Extract the (X, Y) coordinate from the center of the cell holding the provided text.  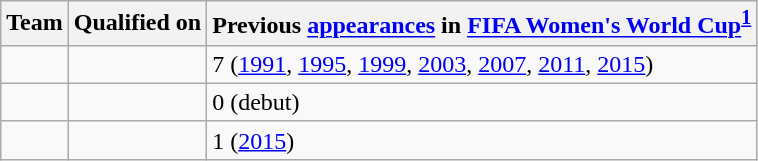
Team (35, 24)
Previous appearances in FIFA Women's World Cup1 (482, 24)
0 (debut) (482, 102)
Qualified on (137, 24)
1 (2015) (482, 140)
7 (1991, 1995, 1999, 2003, 2007, 2011, 2015) (482, 64)
